Extract the (x, y) coordinate from the center of the cell holding the provided text.  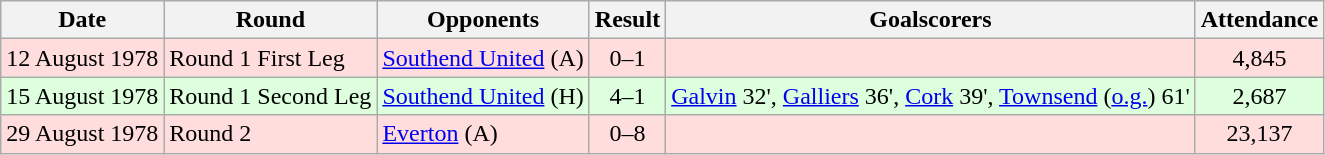
Southend United (H) (483, 96)
Result (627, 20)
23,137 (1259, 134)
0–1 (627, 58)
Opponents (483, 20)
29 August 1978 (82, 134)
0–8 (627, 134)
Date (82, 20)
Round (270, 20)
Attendance (1259, 20)
4–1 (627, 96)
12 August 1978 (82, 58)
Round 1 Second Leg (270, 96)
4,845 (1259, 58)
Goalscorers (931, 20)
Round 2 (270, 134)
Galvin 32', Galliers 36', Cork 39', Townsend (o.g.) 61' (931, 96)
Southend United (A) (483, 58)
Round 1 First Leg (270, 58)
15 August 1978 (82, 96)
Everton (A) (483, 134)
2,687 (1259, 96)
